Locate the cell with the specified text and output its [X, Y] center coordinate. 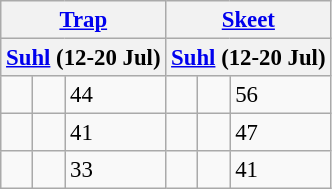
47 [280, 133]
33 [116, 170]
Skeet [248, 20]
56 [280, 95]
44 [116, 95]
Trap [84, 20]
